Provide the (x, y) coordinate of the cell's center where the given text is located.  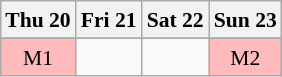
Thu 20 (38, 20)
M1 (38, 56)
Fri 21 (109, 20)
Sun 23 (246, 20)
M2 (246, 56)
Sat 22 (176, 20)
